Determine the [x, y] coordinate at the center of the cell enclosing the given text.  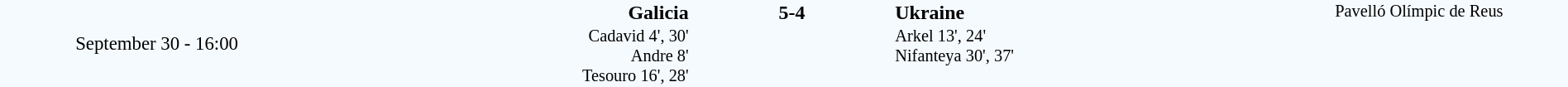
Cadavid 4', 30'Andre 8'Tesouro 16', 28' [501, 56]
Pavelló Olímpic de Reus [1419, 43]
5-4 [791, 12]
Ukraine [1082, 12]
Arkel 13', 24'Nifanteya 30', 37' [1082, 56]
September 30 - 16:00 [157, 43]
Galicia [501, 12]
